Provide the (x, y) coordinate of the cell's center where the given text is located.  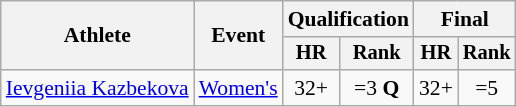
Ievgeniia Kazbekova (98, 88)
Women's (238, 88)
Athlete (98, 36)
Event (238, 36)
Qualification (348, 19)
Final (464, 19)
=3 Q (376, 88)
=5 (487, 88)
